Identify which cell holds the provided text, then report its [x, y] central coordinate. 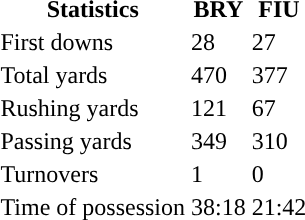
349 [218, 141]
1 [218, 174]
121 [218, 108]
470 [218, 75]
28 [218, 42]
